Pinpoint the cell where the given text exists, returning its (x, y) midpoint coordinate. 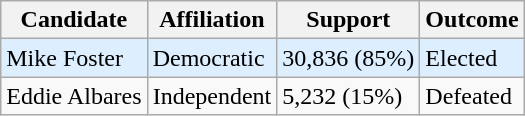
30,836 (85%) (348, 58)
Independent (212, 96)
Candidate (74, 20)
Elected (472, 58)
Democratic (212, 58)
Outcome (472, 20)
Mike Foster (74, 58)
Defeated (472, 96)
Eddie Albares (74, 96)
5,232 (15%) (348, 96)
Affiliation (212, 20)
Support (348, 20)
